Scan for the cell matching the given text and deliver its [x, y] coordinate at center. 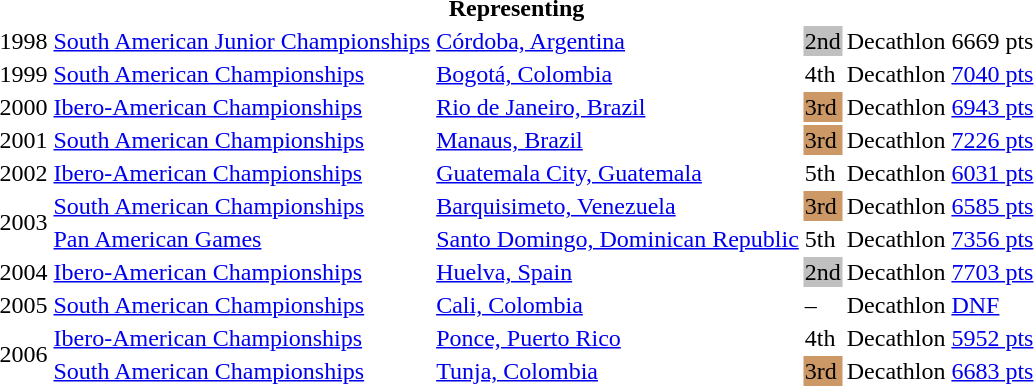
Ponce, Puerto Rico [618, 338]
Guatemala City, Guatemala [618, 173]
Santo Domingo, Dominican Republic [618, 239]
Pan American Games [242, 239]
Huelva, Spain [618, 272]
Barquisimeto, Venezuela [618, 206]
Bogotá, Colombia [618, 74]
– [822, 305]
South American Junior Championships [242, 41]
Cali, Colombia [618, 305]
Tunja, Colombia [618, 371]
Rio de Janeiro, Brazil [618, 107]
Córdoba, Argentina [618, 41]
Manaus, Brazil [618, 140]
